Find where the given text appears and provide that cell's center as (x, y) coordinate. 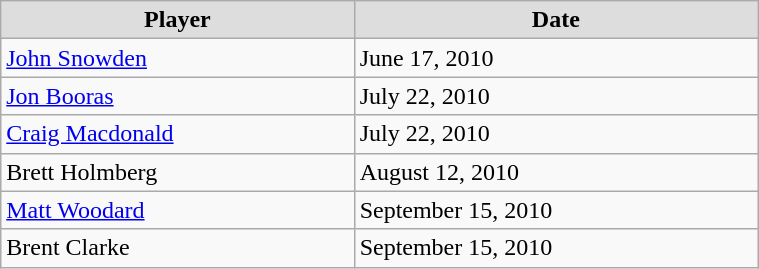
Brent Clarke (178, 248)
Date (556, 20)
Jon Booras (178, 96)
Matt Woodard (178, 210)
August 12, 2010 (556, 172)
Player (178, 20)
Brett Holmberg (178, 172)
Craig Macdonald (178, 134)
John Snowden (178, 58)
June 17, 2010 (556, 58)
